Extract the (X, Y) coordinate from the center of the cell holding the provided text.  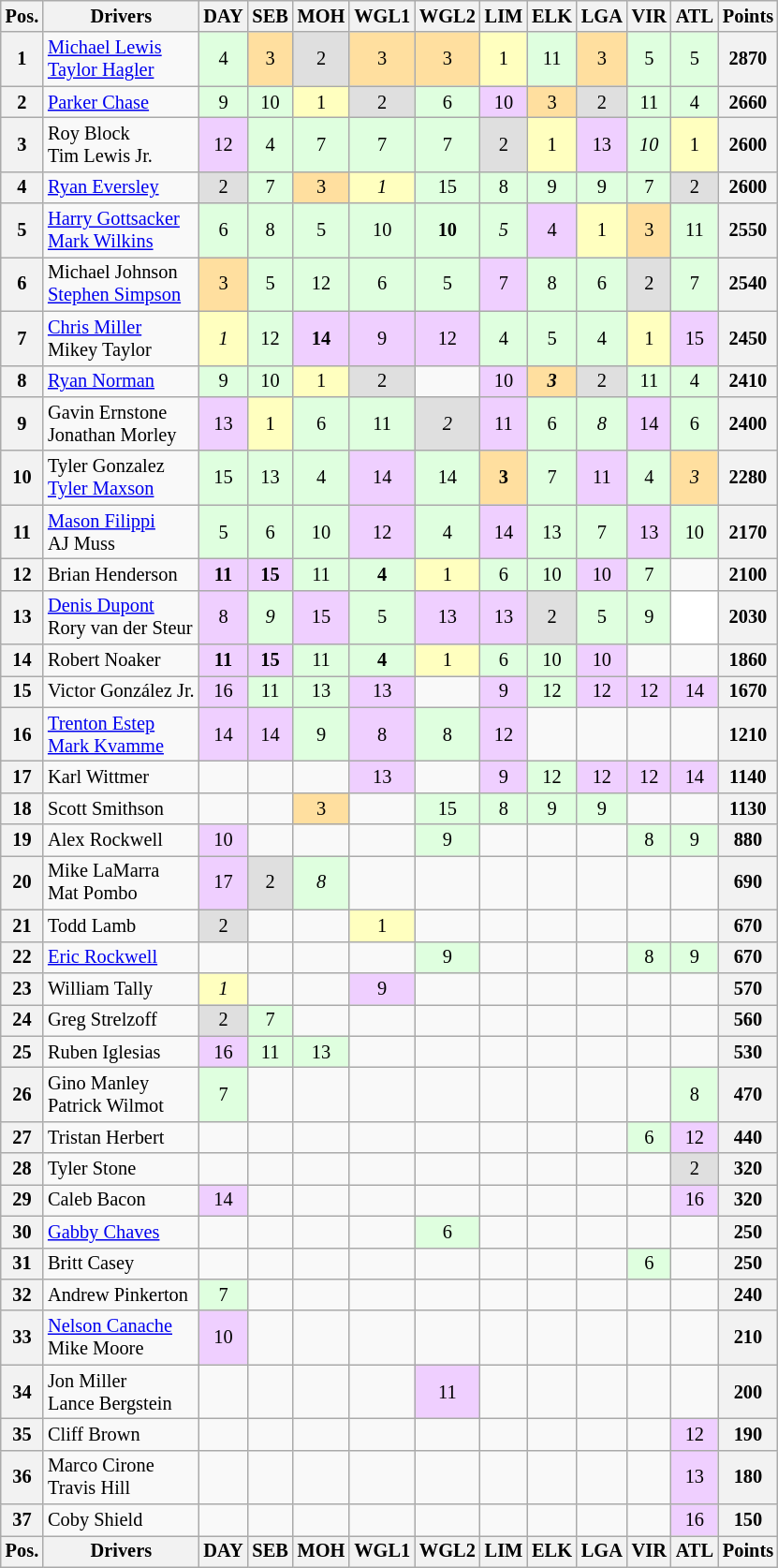
240 (748, 1294)
36 (22, 1477)
880 (748, 840)
31 (22, 1264)
Britt Casey (121, 1264)
2100 (748, 574)
470 (748, 1094)
29 (22, 1200)
1670 (748, 691)
560 (748, 1020)
1860 (748, 660)
18 (22, 808)
30 (22, 1232)
2540 (748, 284)
24 (22, 1020)
Brian Henderson (121, 574)
22 (22, 957)
Todd Lamb (121, 925)
150 (748, 1520)
2550 (748, 230)
Greg Strelzoff (121, 1020)
Gavin Ernstone Jonathan Morley (121, 423)
190 (748, 1434)
Victor González Jr. (121, 691)
Chris Miller Mikey Taylor (121, 338)
570 (748, 988)
Harry Gottsacker Mark Wilkins (121, 230)
William Tally (121, 988)
2170 (748, 532)
1130 (748, 808)
32 (22, 1294)
2870 (748, 59)
210 (748, 1338)
34 (22, 1392)
Alex Rockwell (121, 840)
35 (22, 1434)
Cliff Brown (121, 1434)
Mason Filippi AJ Muss (121, 532)
26 (22, 1094)
Ryan Eversley (121, 187)
Trenton Estep Mark Kvamme (121, 734)
Michael Lewis Taylor Hagler (121, 59)
Scott Smithson (121, 808)
28 (22, 1169)
180 (748, 1477)
Michael Johnson Stephen Simpson (121, 284)
19 (22, 840)
Karl Wittmer (121, 777)
530 (748, 1052)
2660 (748, 102)
23 (22, 988)
Gabby Chaves (121, 1232)
2400 (748, 423)
Tyler Gonzalez Tyler Maxson (121, 478)
2030 (748, 617)
Coby Shield (121, 1520)
Tyler Stone (121, 1169)
25 (22, 1052)
20 (22, 882)
Ruben Iglesias (121, 1052)
27 (22, 1137)
440 (748, 1137)
Mike LaMarra Mat Pombo (121, 882)
21 (22, 925)
Tristan Herbert (121, 1137)
Jon Miller Lance Bergstein (121, 1392)
33 (22, 1338)
Caleb Bacon (121, 1200)
Gino Manley Patrick Wilmot (121, 1094)
Roy Block Tim Lewis Jr. (121, 144)
Robert Noaker (121, 660)
Marco Cirone Travis Hill (121, 1477)
Andrew Pinkerton (121, 1294)
2410 (748, 381)
690 (748, 882)
1210 (748, 734)
2280 (748, 478)
Denis Dupont Rory van der Steur (121, 617)
Parker Chase (121, 102)
2450 (748, 338)
Nelson Canache Mike Moore (121, 1338)
Eric Rockwell (121, 957)
1140 (748, 777)
37 (22, 1520)
Ryan Norman (121, 381)
200 (748, 1392)
